Determine the (x, y) coordinate at the center of the cell enclosing the given text.  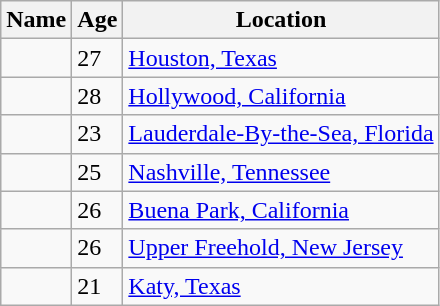
27 (98, 58)
Nashville, Tennessee (281, 172)
Upper Freehold, New Jersey (281, 248)
21 (98, 286)
Buena Park, California (281, 210)
25 (98, 172)
Houston, Texas (281, 58)
23 (98, 134)
Hollywood, California (281, 96)
Name (36, 20)
Katy, Texas (281, 286)
28 (98, 96)
Lauderdale-By-the-Sea, Florida (281, 134)
Location (281, 20)
Age (98, 20)
